Determine the [X, Y] coordinate at the center of the cell enclosing the given text.  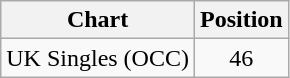
Chart [98, 20]
Position [241, 20]
46 [241, 58]
UK Singles (OCC) [98, 58]
